From the cell containing the given text, extract its center point as [X, Y] coordinate. 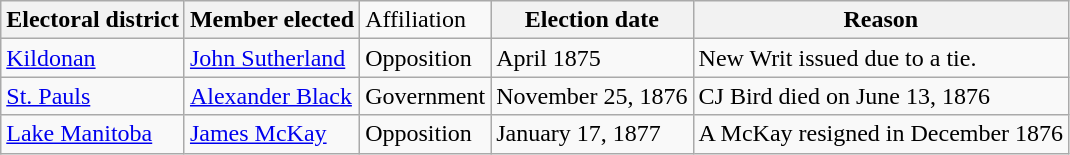
A McKay resigned in December 1876 [881, 134]
January 17, 1877 [592, 134]
St. Pauls [93, 96]
New Writ issued due to a tie. [881, 58]
CJ Bird died on June 13, 1876 [881, 96]
November 25, 1876 [592, 96]
Election date [592, 20]
Lake Manitoba [93, 134]
April 1875 [592, 58]
John Sutherland [272, 58]
Government [426, 96]
Member elected [272, 20]
James McKay [272, 134]
Affiliation [426, 20]
Electoral district [93, 20]
Kildonan [93, 58]
Alexander Black [272, 96]
Reason [881, 20]
